Locate the cell with the specified text and output its (x, y) center coordinate. 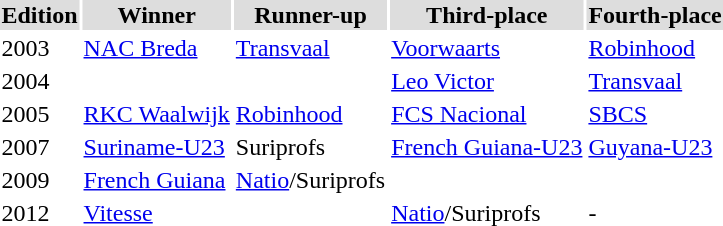
Guyana-U23 (655, 147)
SBCS (655, 114)
Leo Victor (487, 81)
2009 (40, 180)
Winner (156, 15)
French Guiana-U23 (487, 147)
RKC Waalwijk (156, 114)
French Guiana (156, 180)
Suriname-U23 (156, 147)
Voorwaarts (487, 48)
Natio/Suriprofs (310, 180)
2005 (40, 114)
Third-place (487, 15)
Suriprofs (310, 147)
2004 (40, 81)
NAC Breda (156, 48)
2003 (40, 48)
2007 (40, 147)
Edition (40, 15)
Fourth-place (655, 15)
Runner-up (310, 15)
FCS Nacional (487, 114)
